Determine the [x, y] coordinate at the center of the cell enclosing the given text.  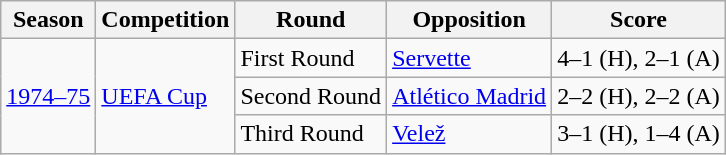
Score [639, 20]
4–1 (H), 2–1 (A) [639, 58]
Competition [166, 20]
Third Round [311, 134]
Round [311, 20]
Second Round [311, 96]
First Round [311, 58]
2–2 (H), 2–2 (A) [639, 96]
Season [48, 20]
Opposition [470, 20]
Atlético Madrid [470, 96]
1974–75 [48, 96]
UEFA Cup [166, 96]
Servette [470, 58]
3–1 (H), 1–4 (A) [639, 134]
Velež [470, 134]
